Search for the cell housing the specified text and yield its [x, y] center coordinate. 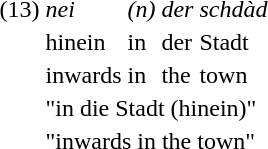
der [178, 42]
hinein [84, 42]
inwards [84, 75]
the [178, 75]
